Pinpoint the cell where the given text exists, returning its [x, y] midpoint coordinate. 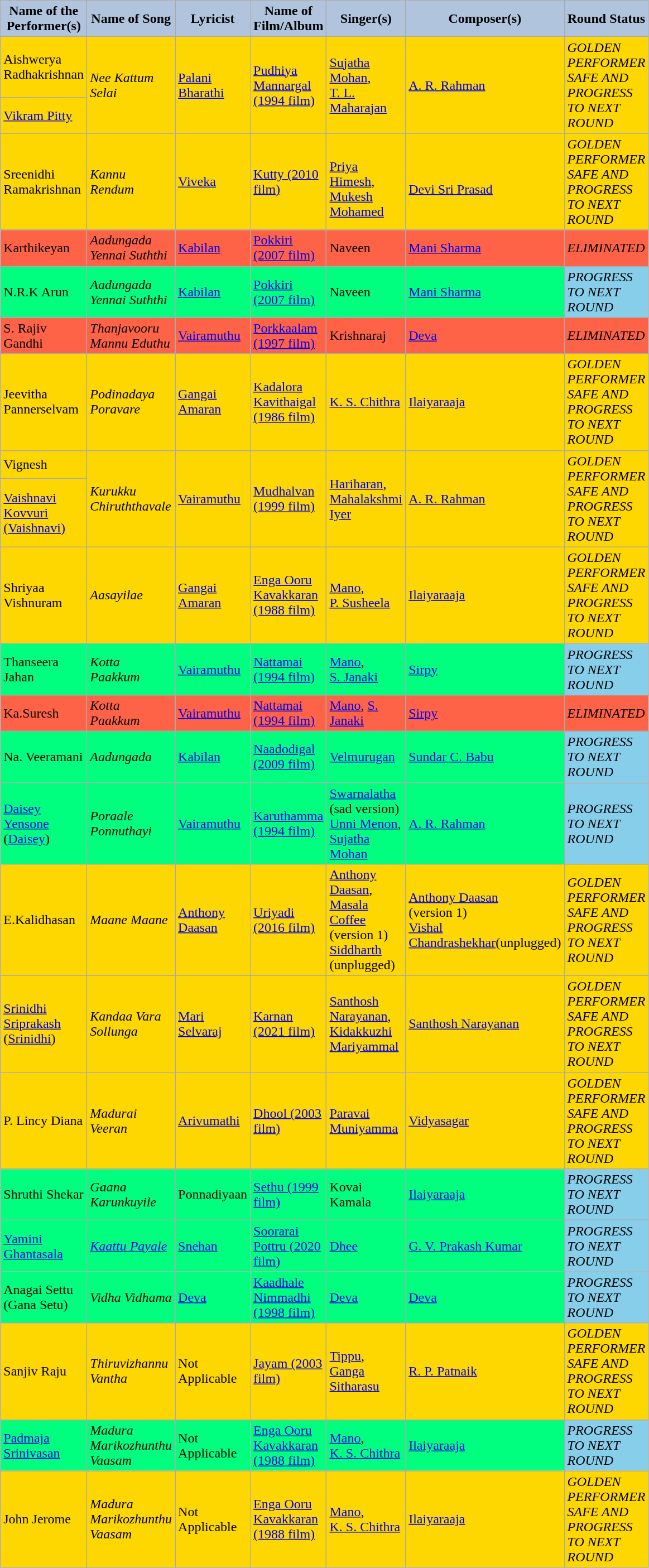
Thiruvizhannu Vantha [131, 1372]
Viveka [213, 182]
Gaana Karunkuyile [131, 1195]
Yamini Ghantasala [44, 1246]
Palani Bharathi [213, 85]
Mano,P. Susheela [366, 595]
Aadungada [131, 757]
Anthony Daasan(version 1) Vishal Chandrashekhar(unplugged) [485, 920]
G. V. Prakash Kumar [485, 1246]
Soorarai Pottru (2020 film) [289, 1246]
Padmaja Srinivasan [44, 1445]
Kurukku Chiruththavale [131, 499]
Arivumathi [213, 1120]
John Jerome [44, 1519]
Kutty (2010 film) [289, 182]
Singer(s) [366, 19]
Vidyasagar [485, 1120]
Nee Kattum Selai [131, 85]
Poraale Ponnuthayi [131, 823]
Paravai Muniyamma [366, 1120]
Dhool (2003 film) [289, 1120]
Thanjavooru Mannu Eduthu [131, 336]
Mari Selvaraj [213, 1025]
Round Status [606, 19]
N.R.K Arun [44, 292]
Sethu (1999 film) [289, 1195]
Kaadhale Nimmadhi (1998 film) [289, 1297]
P. Lincy Diana [44, 1120]
Sreenidhi Ramakrishnan [44, 182]
Podinadaya Poravare [131, 402]
Lyricist [213, 19]
Sundar C. Babu [485, 757]
Velmurugan [366, 757]
Tippu, Ganga Sitharasu [366, 1372]
Na. Veeramani [44, 757]
Daisey Yensone(Daisey) [44, 823]
Anagai Settu (Gana Setu) [44, 1297]
Mudhalvan (1999 film) [289, 499]
Shriyaa Vishnuram [44, 595]
Name of Film/Album [289, 19]
Name of Song [131, 19]
Kadalora Kavithaigal (1986 film) [289, 402]
Karnan (2021 film) [289, 1025]
Mano,S. Janaki [366, 669]
Sanjiv Raju [44, 1372]
Karuthamma (1994 film) [289, 823]
Thanseera Jahan [44, 669]
Uriyadi (2016 film) [289, 920]
Composer(s) [485, 19]
Vidha Vidhama [131, 1297]
Jeevitha Pannerselvam [44, 402]
S. Rajiv Gandhi [44, 336]
Jayam (2003 film) [289, 1372]
R. P. Patnaik [485, 1372]
Kovai Kamala [366, 1195]
Sujatha Mohan, T. L. Maharajan [366, 85]
K. S. Chithra [366, 402]
Vaishnavi Kovvuri (Vaishnavi) [44, 513]
Krishnaraj [366, 336]
Mano, S. Janaki [366, 713]
Vignesh [44, 464]
Swarnalatha (sad version) Unni Menon, Sujatha Mohan [366, 823]
Hariharan, Mahalakshmi Iyer [366, 499]
Pudhiya Mannargal (1994 film) [289, 85]
Aasayilae [131, 595]
Ponnadiyaan [213, 1195]
Kannu Rendum [131, 182]
Ka.Suresh [44, 713]
Snehan [213, 1246]
Madurai Veeran [131, 1120]
E.Kalidhasan [44, 920]
Naadodigal (2009 film) [289, 757]
Srinidhi Sriprakash(Srinidhi) [44, 1025]
Name of the Performer(s) [44, 19]
Aishwerya Radhakrishnan [44, 67]
Dhee [366, 1246]
Porkkaalam (1997 film) [289, 336]
Shruthi Shekar [44, 1195]
Kaattu Payale [131, 1246]
Maane Maane [131, 920]
Santhosh Narayanan, Kidakkuzhi Mariyammal [366, 1025]
Vikram Pitty [44, 116]
Karthikeyan [44, 248]
Devi Sri Prasad [485, 182]
Anthony Daasan [213, 920]
Priya Himesh, Mukesh Mohamed [366, 182]
Anthony Daasan,Masala Coffee (version 1) Siddharth (unplugged) [366, 920]
Kandaa Vara Sollunga [131, 1025]
Santhosh Narayanan [485, 1025]
